Locate the cell with the specified text and output its [x, y] center coordinate. 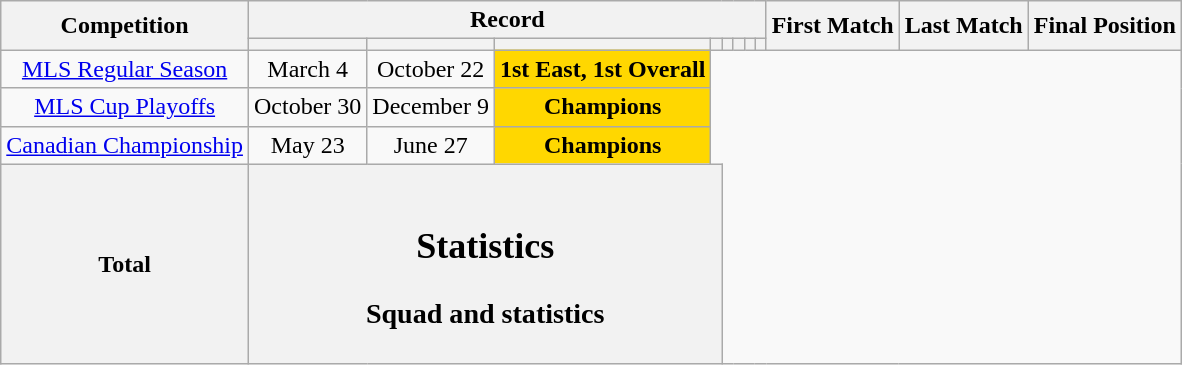
Total [125, 264]
Competition [125, 26]
MLS Cup Playoffs [125, 107]
May 23 [307, 145]
October 22 [431, 69]
StatisticsSquad and statistics [484, 264]
Canadian Championship [125, 145]
Final Position [1104, 26]
December 9 [431, 107]
First Match [832, 26]
March 4 [307, 69]
MLS Regular Season [125, 69]
Record [507, 20]
1st East, 1st Overall [602, 69]
June 27 [431, 145]
Last Match [964, 26]
October 30 [307, 107]
